Identify which cell holds the provided text, then report its [x, y] central coordinate. 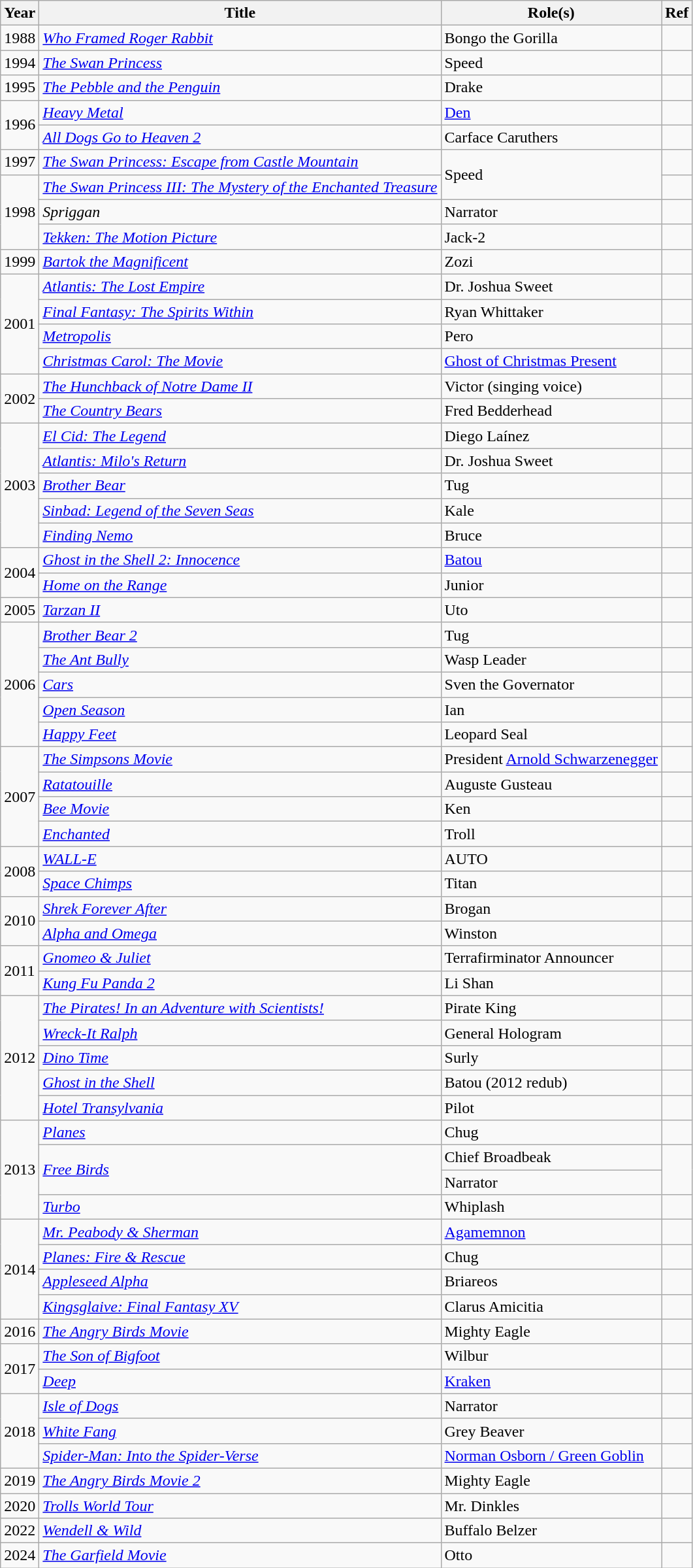
Buffalo Belzer [551, 1531]
Open Season [240, 709]
Shrek Forever After [240, 909]
Free Birds [240, 1170]
Ian [551, 709]
Mr. Peabody & Sherman [240, 1232]
Brother Bear [240, 486]
Carface Caruthers [551, 137]
The Garfield Movie [240, 1556]
Batou [551, 560]
Planes [240, 1133]
Alpha and Omega [240, 933]
2012 [20, 1058]
Sven the Governator [551, 684]
Ratatouille [240, 784]
Sinbad: Legend of the Seven Seas [240, 510]
Winston [551, 933]
Surly [551, 1058]
Auguste Gusteau [551, 784]
Whiplash [551, 1207]
2016 [20, 1331]
Appleseed Alpha [240, 1282]
Happy Feet [240, 735]
Isle of Dogs [240, 1406]
Troll [551, 834]
2007 [20, 797]
Agamemnon [551, 1232]
2013 [20, 1170]
The Hunchback of Notre Dame II [240, 386]
Deep [240, 1381]
Batou (2012 redub) [551, 1082]
Norman Osborn / Green Goblin [551, 1456]
Brogan [551, 909]
2020 [20, 1505]
Pilot [551, 1108]
Uto [551, 610]
Briareos [551, 1282]
Heavy Metal [240, 112]
Li Shan [551, 983]
2019 [20, 1480]
Bongo the Gorilla [551, 38]
1995 [20, 88]
Bruce [551, 535]
Spider-Man: Into the Spider-Verse [240, 1456]
Wasp Leader [551, 659]
Ghost in the Shell [240, 1082]
Brother Bear 2 [240, 635]
Tarzan II [240, 610]
1994 [20, 63]
2018 [20, 1431]
Fred Bedderhead [551, 411]
The Swan Princess: Escape from Castle Mountain [240, 162]
Cars [240, 684]
2002 [20, 399]
Christmas Carol: The Movie [240, 361]
Ghost of Christmas Present [551, 361]
Hotel Transylvania [240, 1108]
The Angry Birds Movie 2 [240, 1480]
The Angry Birds Movie [240, 1331]
Ryan Whittaker [551, 312]
Atlantis: Milo's Return [240, 461]
Jack-2 [551, 237]
Pero [551, 337]
Kingsglaive: Final Fantasy XV [240, 1307]
Metropolis [240, 337]
2008 [20, 871]
Den [551, 112]
General Hologram [551, 1033]
Space Chimps [240, 884]
The Pirates! In an Adventure with Scientists! [240, 1008]
Wendell & Wild [240, 1531]
AUTO [551, 859]
The Swan Princess III: The Mystery of the Enchanted Treasure [240, 187]
Tekken: The Motion Picture [240, 237]
1988 [20, 38]
Grey Beaver [551, 1431]
1999 [20, 261]
2017 [20, 1369]
All Dogs Go to Heaven 2 [240, 137]
Junior [551, 585]
Spriggan [240, 212]
The Pebble and the Penguin [240, 88]
1998 [20, 212]
Pirate King [551, 1008]
Ref [677, 13]
Diego Laínez [551, 436]
Wreck-It Ralph [240, 1033]
President Arnold Schwarzenegger [551, 759]
2014 [20, 1269]
1996 [20, 125]
Finding Nemo [240, 535]
2004 [20, 573]
Ghost in the Shell 2: Innocence [240, 560]
Bartok the Magnificent [240, 261]
Gnomeo & Juliet [240, 958]
Victor (singing voice) [551, 386]
Dino Time [240, 1058]
The Swan Princess [240, 63]
2005 [20, 610]
Otto [551, 1556]
Zozi [551, 261]
2006 [20, 684]
Role(s) [551, 13]
Terrafirminator Announcer [551, 958]
Titan [551, 884]
White Fang [240, 1431]
2010 [20, 921]
The Simpsons Movie [240, 759]
Planes: Fire & Rescue [240, 1257]
El Cid: The Legend [240, 436]
1997 [20, 162]
Wilbur [551, 1356]
Drake [551, 88]
Title [240, 13]
2022 [20, 1531]
Year [20, 13]
2001 [20, 324]
2003 [20, 486]
Turbo [240, 1207]
Leopard Seal [551, 735]
Bee Movie [240, 809]
Mr. Dinkles [551, 1505]
The Son of Bigfoot [240, 1356]
The Ant Bully [240, 659]
Kale [551, 510]
Home on the Range [240, 585]
Ken [551, 809]
Atlantis: The Lost Empire [240, 286]
The Country Bears [240, 411]
Trolls World Tour [240, 1505]
2011 [20, 971]
Clarus Amicitia [551, 1307]
Final Fantasy: The Spirits Within [240, 312]
Chief Broadbeak [551, 1158]
Enchanted [240, 834]
WALL-E [240, 859]
Who Framed Roger Rabbit [240, 38]
Kraken [551, 1381]
2024 [20, 1556]
Kung Fu Panda 2 [240, 983]
